Return [x, y] of the center of cell containing provided text 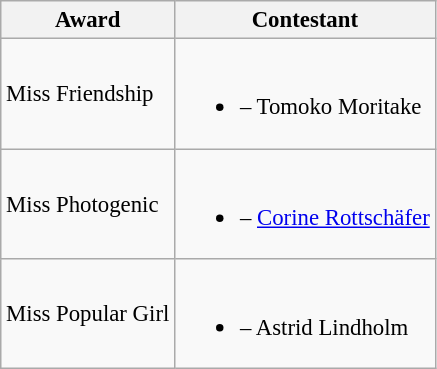
– Tomoko Moritake [305, 94]
Contestant [305, 20]
– Astrid Lindholm [305, 314]
– Corine Rottschäfer [305, 204]
Miss Friendship [88, 94]
Award [88, 20]
Miss Photogenic [88, 204]
Miss Popular Girl [88, 314]
